For the text-containing cell, return its midpoint in (x, y) coordinate format. 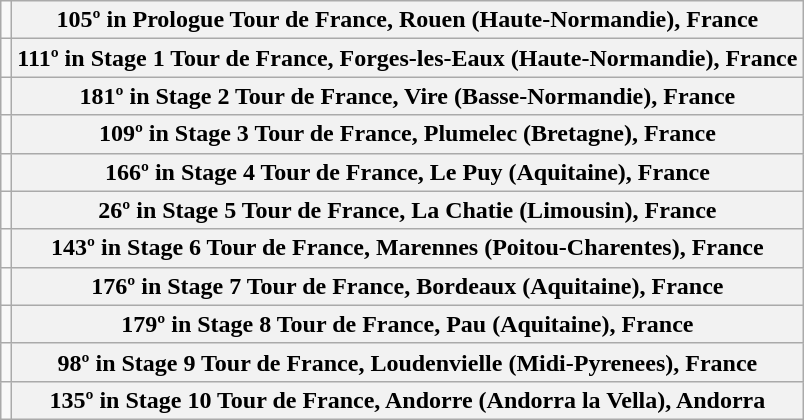
109º in Stage 3 Tour de France, Plumelec (Bretagne), France (408, 134)
166º in Stage 4 Tour de France, Le Puy (Aquitaine), France (408, 172)
105º in Prologue Tour de France, Rouen (Haute-Normandie), France (408, 20)
135º in Stage 10 Tour de France, Andorre (Andorra la Vella), Andorra (408, 400)
179º in Stage 8 Tour de France, Pau (Aquitaine), France (408, 324)
176º in Stage 7 Tour de France, Bordeaux (Aquitaine), France (408, 286)
98º in Stage 9 Tour de France, Loudenvielle (Midi-Pyrenees), France (408, 362)
143º in Stage 6 Tour de France, Marennes (Poitou-Charentes), France (408, 248)
111º in Stage 1 Tour de France, Forges-les-Eaux (Haute-Normandie), France (408, 58)
26º in Stage 5 Tour de France, La Chatie (Limousin), France (408, 210)
181º in Stage 2 Tour de France, Vire (Basse-Normandie), France (408, 96)
